Return the (X, Y) coordinate for the center point of the cell that contains the specified text.  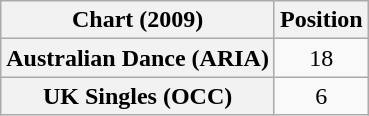
UK Singles (OCC) (138, 96)
Australian Dance (ARIA) (138, 58)
Position (321, 20)
Chart (2009) (138, 20)
18 (321, 58)
6 (321, 96)
